Search for the cell housing the specified text and yield its [X, Y] center coordinate. 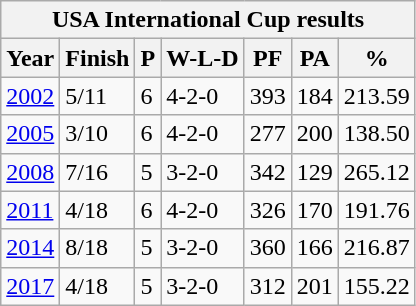
PA [314, 58]
360 [268, 248]
312 [268, 286]
216.87 [376, 248]
5/11 [98, 96]
213.59 [376, 96]
% [376, 58]
2008 [30, 172]
W-L-D [203, 58]
326 [268, 210]
7/16 [98, 172]
191.76 [376, 210]
129 [314, 172]
2002 [30, 96]
200 [314, 134]
2005 [30, 134]
342 [268, 172]
3/10 [98, 134]
184 [314, 96]
2011 [30, 210]
277 [268, 134]
265.12 [376, 172]
166 [314, 248]
Finish [98, 58]
2014 [30, 248]
155.22 [376, 286]
Year [30, 58]
201 [314, 286]
2017 [30, 286]
PF [268, 58]
393 [268, 96]
USA International Cup results [208, 20]
P [148, 58]
8/18 [98, 248]
170 [314, 210]
138.50 [376, 134]
